From the cell containing the given text, extract its center point as [x, y] coordinate. 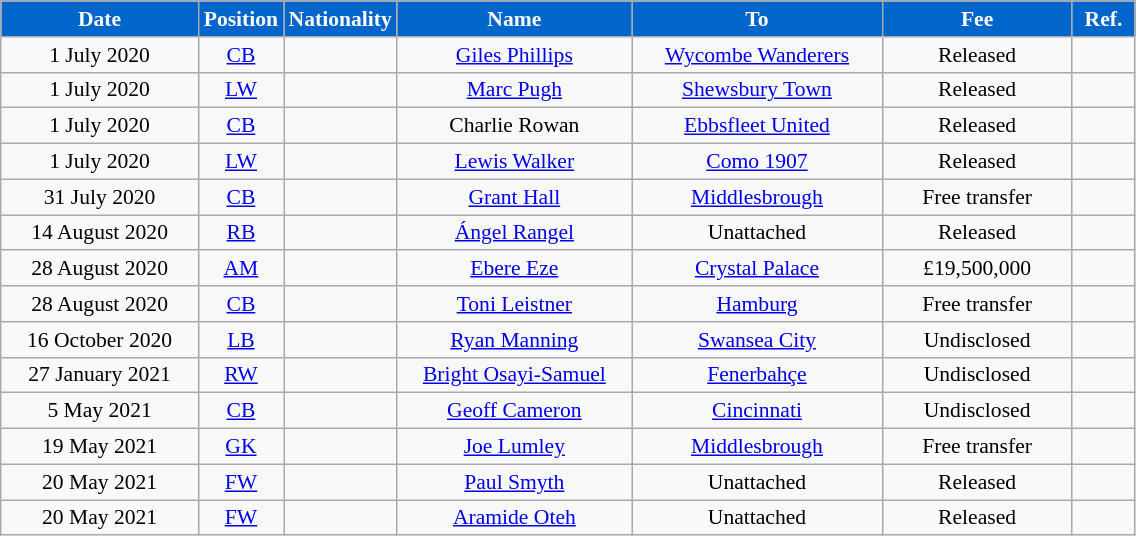
GK [240, 447]
Ángel Rangel [514, 233]
Aramide Oteh [514, 518]
Bright Osayi-Samuel [514, 375]
Hamburg [757, 304]
27 January 2021 [100, 375]
5 May 2021 [100, 411]
Name [514, 19]
14 August 2020 [100, 233]
Giles Phillips [514, 55]
Crystal Palace [757, 269]
RB [240, 233]
Shewsbury Town [757, 90]
Paul Smyth [514, 482]
Grant Hall [514, 197]
Ebere Eze [514, 269]
16 October 2020 [100, 340]
AM [240, 269]
Swansea City [757, 340]
RW [240, 375]
Marc Pugh [514, 90]
Ebbsfleet United [757, 126]
Toni Leistner [514, 304]
Geoff Cameron [514, 411]
Charlie Rowan [514, 126]
Ryan Manning [514, 340]
19 May 2021 [100, 447]
Wycombe Wanderers [757, 55]
Nationality [340, 19]
To [757, 19]
31 July 2020 [100, 197]
Como 1907 [757, 162]
Joe Lumley [514, 447]
Fee [977, 19]
£19,500,000 [977, 269]
LB [240, 340]
Ref. [1104, 19]
Position [240, 19]
Lewis Walker [514, 162]
Fenerbahçe [757, 375]
Date [100, 19]
Cincinnati [757, 411]
